Pinpoint the cell where the given text exists, returning its (X, Y) midpoint coordinate. 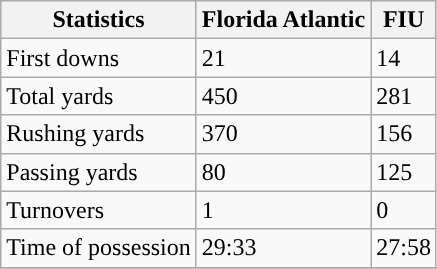
21 (283, 58)
281 (404, 96)
Turnovers (99, 210)
0 (404, 210)
1 (283, 210)
Rushing yards (99, 134)
Time of possession (99, 248)
450 (283, 96)
FIU (404, 20)
27:58 (404, 248)
Total yards (99, 96)
Statistics (99, 20)
29:33 (283, 248)
14 (404, 58)
80 (283, 172)
First downs (99, 58)
Florida Atlantic (283, 20)
125 (404, 172)
Passing yards (99, 172)
156 (404, 134)
370 (283, 134)
